From the cell containing the given text, extract its center point as (x, y) coordinate. 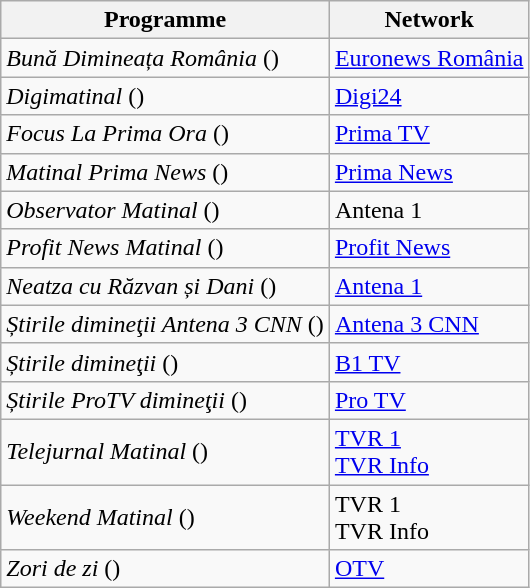
Programme (166, 20)
Network (429, 20)
Știrile ProTV dimineţii () (166, 400)
Digi24 (429, 96)
Telejurnal Matinal () (166, 452)
Focus La Prima Ora () (166, 134)
Profit News Matinal () (166, 248)
Matinal Prima News () (166, 172)
Profit News (429, 248)
B1 TV (429, 362)
Observator Matinal () (166, 210)
Euronews România (429, 58)
Prima TV (429, 134)
Weekend Matinal () (166, 516)
Digimatinal () (166, 96)
Știrile dimineţii () (166, 362)
Bună Dimineața România () (166, 58)
Știrile dimineţii Antena 3 CNN () (166, 324)
Prima News (429, 172)
Neatza cu Răzvan și Dani () (166, 286)
Zori de zi () (166, 569)
OTV (429, 569)
Pro TV (429, 400)
Antena 3 CNN (429, 324)
